Provide the [x, y] coordinate of the cell's center where the given text is located.  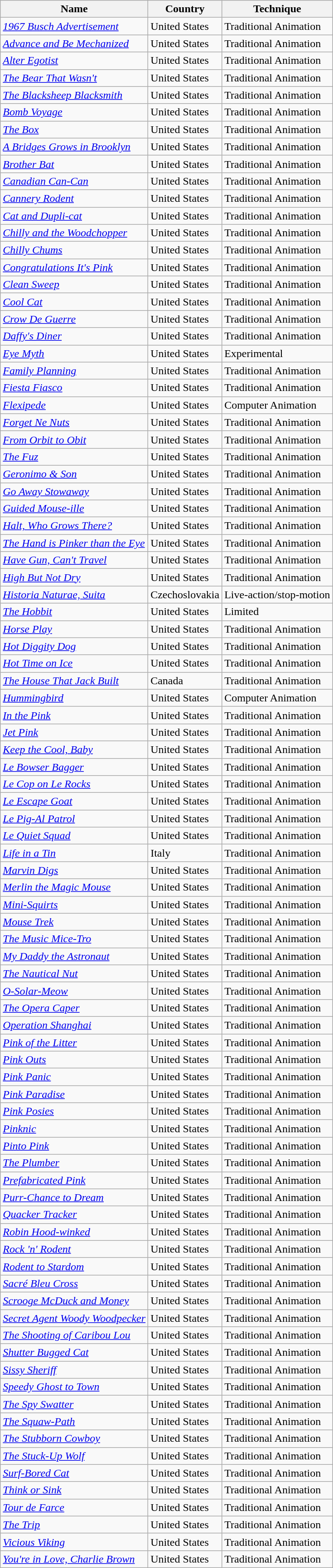
Hot Diggity Dog [74, 646]
Vicious Viking [74, 1542]
Cat and Dupli-cat [74, 216]
Alter Egotist [74, 61]
Le Bowser Bagger [74, 767]
O-Solar-Meow [74, 991]
1967 Busch Advertisement [74, 26]
Cannery Rodent [74, 198]
Merlin the Magic Mouse [74, 887]
Tour de Farce [74, 1507]
The Trip [74, 1525]
Crow De Guerre [74, 319]
Pink Panic [74, 1077]
The Shooting of Caribou Lou [74, 1335]
Pinknic [74, 1129]
Forget Ne Nuts [74, 422]
Technique [277, 9]
Speedy Ghost to Town [74, 1387]
Halt, Who Grows There? [74, 526]
The Music Mice-Tro [74, 939]
Le Cop on Le Rocks [74, 784]
Sissy Sheriff [74, 1370]
Marvin Digs [74, 870]
Name [74, 9]
Surf-Bored Cat [74, 1473]
Hummingbird [74, 698]
The Squaw-Path [74, 1421]
Robin Hood-winked [74, 1232]
Hot Time on Ice [74, 663]
Clean Sweep [74, 285]
Rock 'n' Rodent [74, 1249]
Mouse Trek [74, 922]
Le Quiet Squad [74, 836]
Live-action/stop-motion [277, 595]
Scrooge McDuck and Money [74, 1301]
Have Gun, Can't Travel [74, 560]
Congratulations It's Pink [74, 267]
High But Not Dry [74, 577]
Flexipede [74, 405]
Think or Sink [74, 1490]
The Spy Swatter [74, 1404]
Go Away Stowaway [74, 491]
Operation Shanghai [74, 1025]
Prefabricated Pink [74, 1180]
The Box [74, 129]
Guided Mouse-ille [74, 509]
Italy [185, 853]
Rodent to Stardom [74, 1266]
The Hand is Pinker than the Eye [74, 543]
Bomb Voyage [74, 112]
Pink of the Litter [74, 1042]
Horse Play [74, 629]
From Orbit to Obit [74, 439]
Pink Outs [74, 1060]
My Daddy the Astronaut [74, 956]
Purr-Chance to Dream [74, 1197]
You're in Love, Charlie Brown [74, 1559]
Pink Paradise [74, 1094]
The Stubborn Cowboy [74, 1439]
The Bear That Wasn't [74, 78]
Czechoslovakia [185, 595]
Eye Myth [74, 353]
Fiesta Fiasco [74, 388]
A Bridges Grows in Brooklyn [74, 147]
Jet Pink [74, 732]
Advance and Be Mechanized [74, 43]
Pinto Pink [74, 1146]
Secret Agent Woody Woodpecker [74, 1318]
Family Planning [74, 371]
Pink Posies [74, 1111]
Mini-Squirts [74, 905]
Limited [277, 612]
In the Pink [74, 715]
The Opera Caper [74, 1008]
Keep the Cool, Baby [74, 749]
The House That Jack Built [74, 681]
Experimental [277, 353]
Cool Cat [74, 302]
Brother Bat [74, 164]
The Stuck-Up Wolf [74, 1456]
Canada [185, 681]
The Nautical Nut [74, 973]
Country [185, 9]
Geronimo & Son [74, 474]
The Fuz [74, 457]
The Plumber [74, 1163]
The Hobbit [74, 612]
Life in a Tin [74, 853]
The Blacksheep Blacksmith [74, 95]
Daffy's Diner [74, 336]
Historia Naturae, Suita [74, 595]
Chilly and the Woodchopper [74, 233]
Quacker Tracker [74, 1215]
Shutter Bugged Cat [74, 1353]
Canadian Can-Can [74, 181]
Sacré Bleu Cross [74, 1283]
Le Escape Goat [74, 801]
Chilly Chums [74, 250]
Le Pig-Al Patrol [74, 819]
